Return the (X, Y) coordinate for the center point of the cell that contains the specified text.  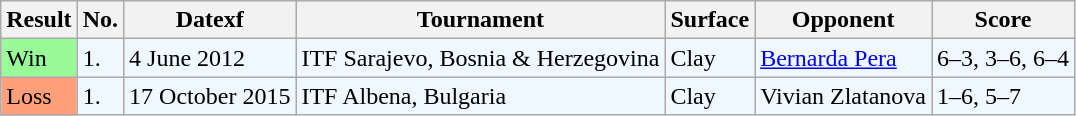
Loss (39, 96)
4 June 2012 (210, 58)
6–3, 3–6, 6–4 (1004, 58)
Surface (710, 20)
Datexf (210, 20)
1–6, 5–7 (1004, 96)
Tournament (480, 20)
Score (1004, 20)
Bernarda Pera (844, 58)
Win (39, 58)
ITF Albena, Bulgaria (480, 96)
17 October 2015 (210, 96)
No. (100, 20)
Vivian Zlatanova (844, 96)
Opponent (844, 20)
ITF Sarajevo, Bosnia & Herzegovina (480, 58)
Result (39, 20)
